Pinpoint the cell where the given text exists, returning its [x, y] midpoint coordinate. 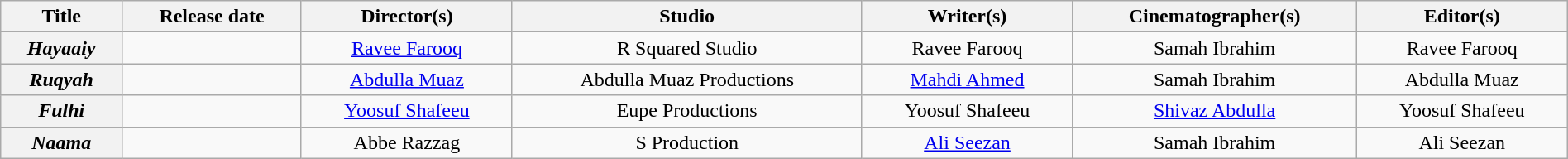
Director(s) [407, 17]
R Squared Studio [686, 48]
Cinematographer(s) [1214, 17]
Eupe Productions [686, 111]
Shivaz Abdulla [1214, 111]
Abbe Razzag [407, 142]
Mahdi Ahmed [968, 79]
Editor(s) [1462, 17]
Hayaaiy [61, 48]
Studio [686, 17]
Naama [61, 142]
Abdulla Muaz Productions [686, 79]
Writer(s) [968, 17]
Ruqyah [61, 79]
Fulhi [61, 111]
S Production [686, 142]
Release date [212, 17]
Title [61, 17]
